Return the [x, y] coordinate for the center point of the cell that contains the specified text.  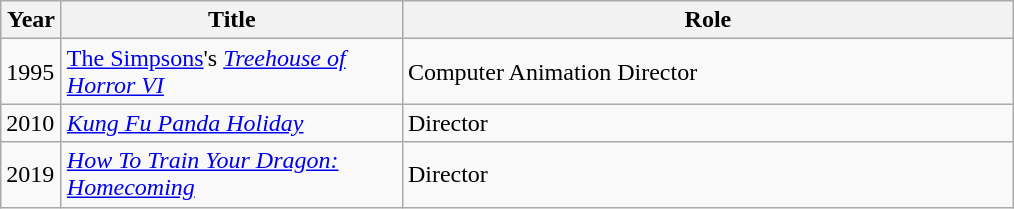
Year [32, 20]
1995 [32, 72]
How To Train Your Dragon: Homecoming [232, 174]
Computer Animation Director [708, 72]
The Simpsons's Treehouse of Horror VI [232, 72]
Kung Fu Panda Holiday [232, 123]
2010 [32, 123]
2019 [32, 174]
Role [708, 20]
Title [232, 20]
